Return [X, Y] of the center of cell containing provided text 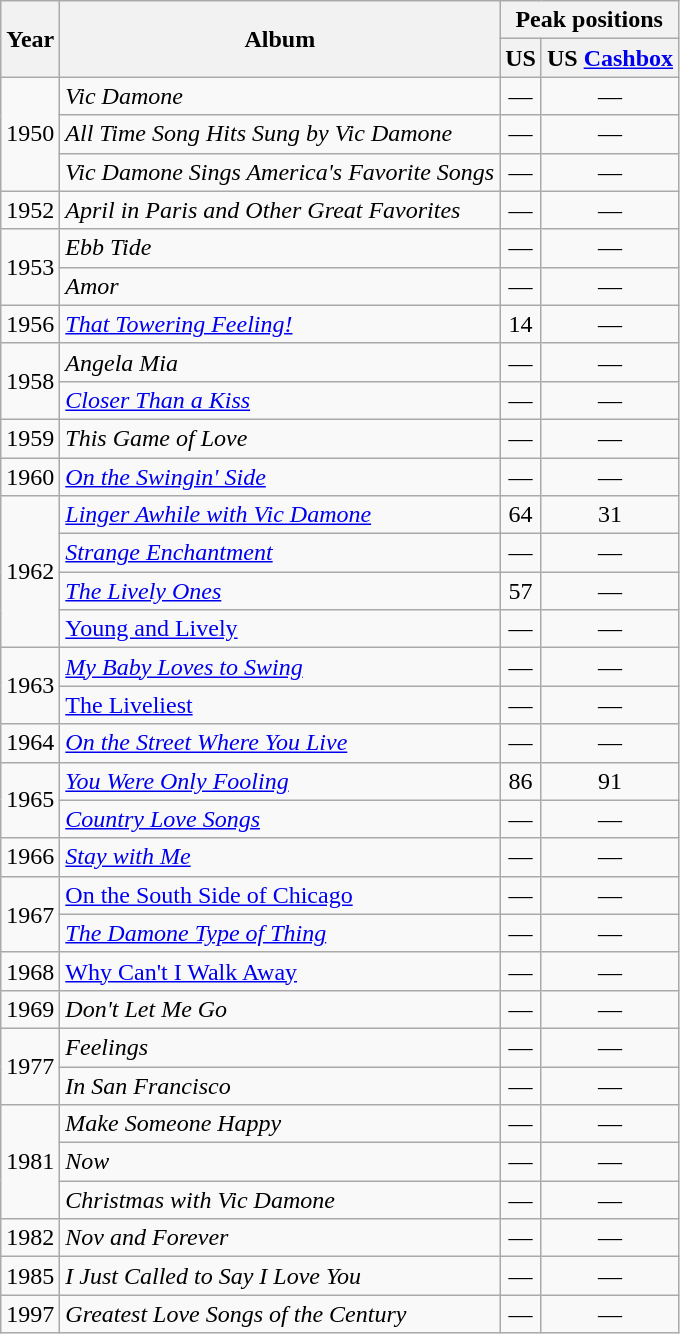
57 [521, 591]
Now [280, 1162]
Ebb Tide [280, 248]
1968 [30, 971]
My Baby Loves to Swing [280, 667]
1960 [30, 477]
Amor [280, 286]
Year [30, 39]
1953 [30, 267]
On the Street Where You Live [280, 743]
That Towering Feeling! [280, 324]
Don't Let Me Go [280, 1009]
Christmas with Vic Damone [280, 1200]
Young and Lively [280, 629]
1969 [30, 1009]
The Lively Ones [280, 591]
1950 [30, 134]
1956 [30, 324]
1963 [30, 686]
The Damone Type of Thing [280, 933]
Peak positions [590, 20]
Feelings [280, 1047]
In San Francisco [280, 1085]
US Cashbox [610, 58]
1982 [30, 1238]
1958 [30, 381]
On the South Side of Chicago [280, 895]
All Time Song Hits Sung by Vic Damone [280, 134]
64 [521, 515]
I Just Called to Say I Love You [280, 1276]
Linger Awhile with Vic Damone [280, 515]
31 [610, 515]
Strange Enchantment [280, 553]
April in Paris and Other Great Favorites [280, 210]
Angela Mia [280, 362]
14 [521, 324]
1962 [30, 572]
Greatest Love Songs of the Century [280, 1314]
1966 [30, 857]
You Were Only Fooling [280, 781]
1952 [30, 210]
1985 [30, 1276]
Country Love Songs [280, 819]
1967 [30, 914]
Nov and Forever [280, 1238]
Make Someone Happy [280, 1124]
86 [521, 781]
This Game of Love [280, 438]
Stay with Me [280, 857]
1997 [30, 1314]
1964 [30, 743]
The Liveliest [280, 705]
US [521, 58]
Album [280, 39]
Vic Damone Sings America's Favorite Songs [280, 172]
91 [610, 781]
On the Swingin' Side [280, 477]
1981 [30, 1162]
1965 [30, 800]
Closer Than a Kiss [280, 400]
Why Can't I Walk Away [280, 971]
1959 [30, 438]
1977 [30, 1066]
Vic Damone [280, 96]
